Return the (x, y) coordinate for the center point of the cell that contains the specified text.  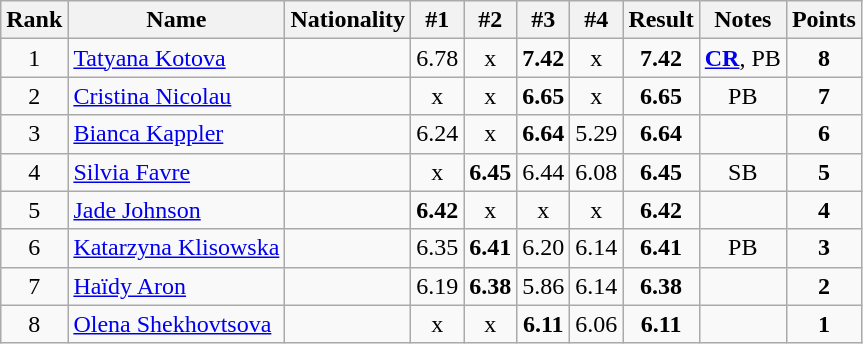
Cristina Nicolau (176, 96)
6.19 (438, 286)
6.24 (438, 134)
Tatyana Kotova (176, 58)
Haïdy Aron (176, 286)
Katarzyna Klisowska (176, 248)
6.44 (544, 172)
CR, PB (742, 58)
Result (661, 20)
6.08 (596, 172)
#2 (490, 20)
Jade Johnson (176, 210)
Silvia Favre (176, 172)
Name (176, 20)
#1 (438, 20)
SB (742, 172)
#3 (544, 20)
6.06 (596, 324)
6.78 (438, 58)
5.86 (544, 286)
Points (824, 20)
Nationality (348, 20)
Bianca Kappler (176, 134)
#4 (596, 20)
Olena Shekhovtsova (176, 324)
Rank (34, 20)
6.20 (544, 248)
Notes (742, 20)
5.29 (596, 134)
6.35 (438, 248)
